Provide the (X, Y) coordinate of the cell's center where the given text is located.  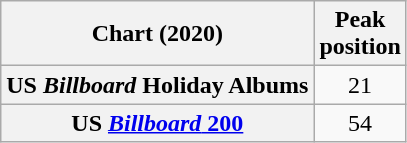
Peakposition (360, 34)
21 (360, 85)
Chart (2020) (158, 34)
US Billboard Holiday Albums (158, 85)
54 (360, 123)
US Billboard 200 (158, 123)
